From the cell containing the given text, extract its center point as [x, y] coordinate. 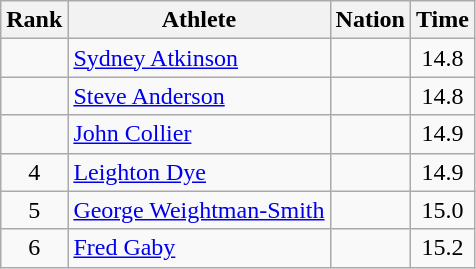
Nation [370, 20]
Steve Anderson [199, 96]
4 [34, 172]
15.2 [442, 248]
15.0 [442, 210]
Leighton Dye [199, 172]
5 [34, 210]
John Collier [199, 134]
Rank [34, 20]
Athlete [199, 20]
Sydney Atkinson [199, 58]
6 [34, 248]
Time [442, 20]
Fred Gaby [199, 248]
George Weightman-Smith [199, 210]
